Search for the cell housing the specified text and yield its [x, y] center coordinate. 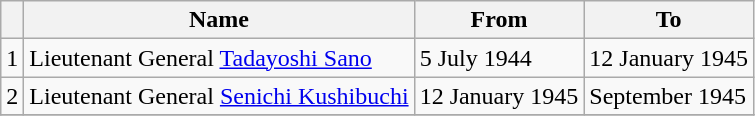
2 [12, 96]
September 1945 [669, 96]
Lieutenant General Senichi Kushibuchi [219, 96]
To [669, 20]
Name [219, 20]
5 July 1944 [499, 58]
From [499, 20]
1 [12, 58]
Lieutenant General Tadayoshi Sano [219, 58]
